Capture the cell that displays the provided text and extract its [x, y] central coordinate. 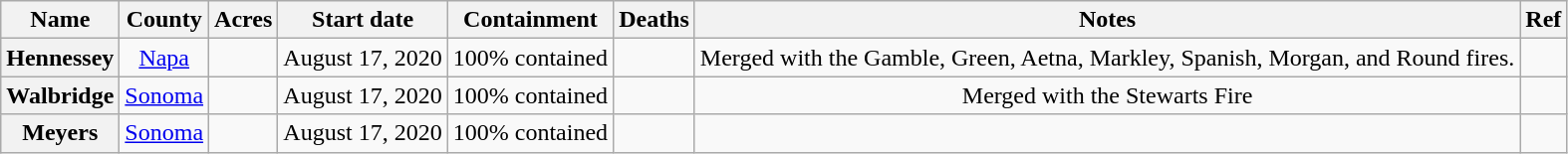
Napa [164, 58]
Ref [1544, 20]
Merged with the Gamble, Green, Aetna, Markley, Spanish, Morgan, and Round fires. [1107, 58]
Start date [363, 20]
Notes [1107, 20]
Name [60, 20]
County [164, 20]
Walbridge [60, 95]
Containment [530, 20]
Meyers [60, 133]
Acres [243, 20]
Hennessey [60, 58]
Deaths [654, 20]
Merged with the Stewarts Fire [1107, 95]
